Identify which cell holds the provided text, then report its (X, Y) central coordinate. 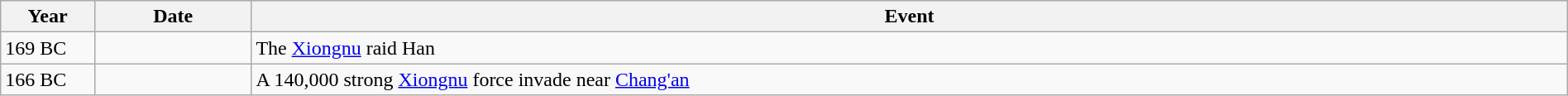
Event (910, 17)
Year (48, 17)
Date (172, 17)
The Xiongnu raid Han (910, 48)
166 BC (48, 79)
169 BC (48, 48)
A 140,000 strong Xiongnu force invade near Chang'an (910, 79)
